Return (x, y) of the center of cell containing provided text 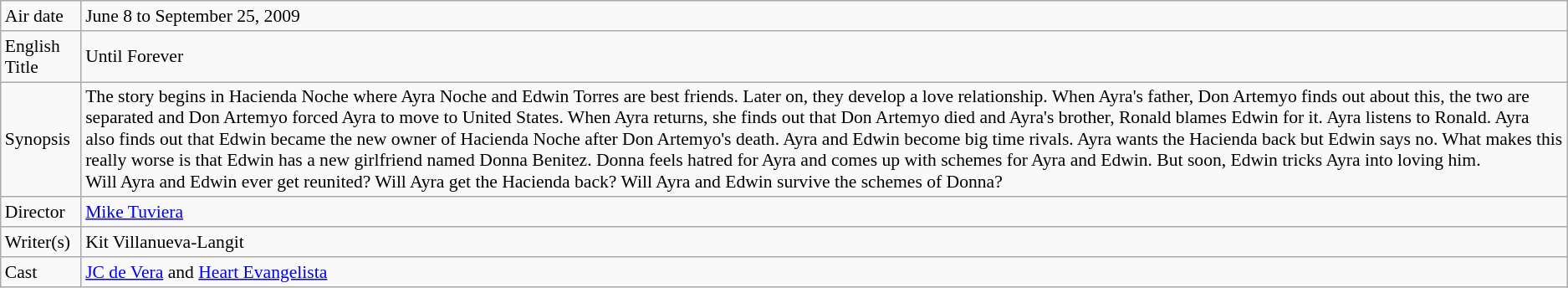
JC de Vera and Heart Evangelista (825, 272)
Writer(s) (41, 242)
Cast (41, 272)
Synopsis (41, 140)
Director (41, 213)
June 8 to September 25, 2009 (825, 16)
English Title (41, 57)
Kit Villanueva-Langit (825, 242)
Mike Tuviera (825, 213)
Air date (41, 16)
Until Forever (825, 57)
